Locate the cell with the specified text and output its (X, Y) center coordinate. 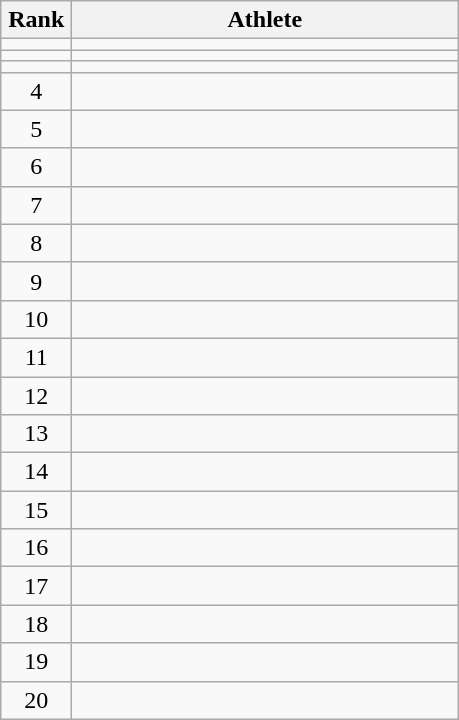
19 (36, 662)
18 (36, 624)
7 (36, 205)
5 (36, 129)
Athlete (265, 20)
20 (36, 700)
14 (36, 472)
12 (36, 395)
17 (36, 586)
Rank (36, 20)
13 (36, 434)
11 (36, 357)
8 (36, 243)
15 (36, 510)
6 (36, 167)
10 (36, 319)
9 (36, 281)
4 (36, 91)
16 (36, 548)
